Extract the [X, Y] coordinate from the center of the cell holding the provided text.  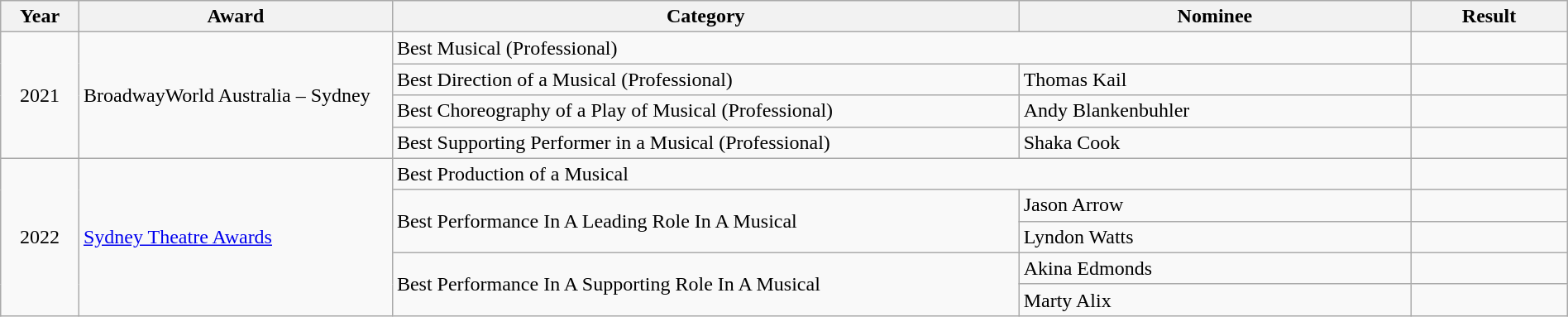
2022 [40, 237]
Year [40, 17]
Best Musical (Professional) [901, 48]
Award [235, 17]
Thomas Kail [1215, 79]
Marty Alix [1215, 300]
2021 [40, 95]
Akina Edmonds [1215, 268]
Lyndon Watts [1215, 237]
Andy Blankenbuhler [1215, 111]
Best Choreography of a Play of Musical (Professional) [705, 111]
BroadwayWorld Australia – Sydney [235, 95]
Jason Arrow [1215, 205]
Best Direction of a Musical (Professional) [705, 79]
Best Production of a Musical [901, 174]
Nominee [1215, 17]
Best Performance In A Supporting Role In A Musical [705, 284]
Best Performance In A Leading Role In A Musical [705, 221]
Category [705, 17]
Best Supporting Performer in a Musical (Professional) [705, 142]
Result [1489, 17]
Sydney Theatre Awards [235, 237]
Shaka Cook [1215, 142]
